Locate the cell with the specified text and output its (x, y) center coordinate. 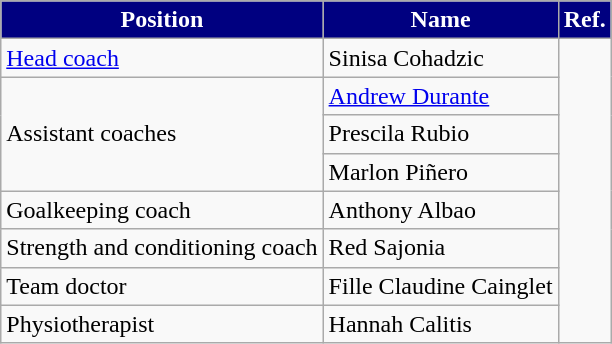
Strength and conditioning coach (162, 248)
Assistant coaches (162, 134)
Team doctor (162, 286)
Marlon Piñero (440, 172)
Sinisa Cohadzic (440, 58)
Red Sajonia (440, 248)
Name (440, 20)
Physiotherapist (162, 324)
Andrew Durante (440, 96)
Anthony Albao (440, 210)
Position (162, 20)
Ref. (584, 20)
Prescila Rubio (440, 134)
Hannah Calitis (440, 324)
Head coach (162, 58)
Fille Claudine Cainglet (440, 286)
Goalkeeping coach (162, 210)
